Pinpoint the cell where the given text exists, returning its [X, Y] midpoint coordinate. 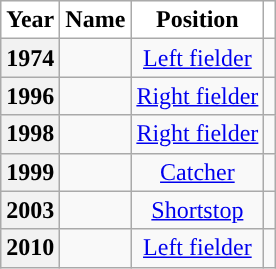
Shortstop [198, 210]
Year [30, 20]
Catcher [198, 172]
2010 [30, 248]
2003 [30, 210]
1998 [30, 134]
Position [198, 20]
1996 [30, 96]
1974 [30, 58]
Name [96, 20]
1999 [30, 172]
